From the cell containing the given text, extract its center point as [x, y] coordinate. 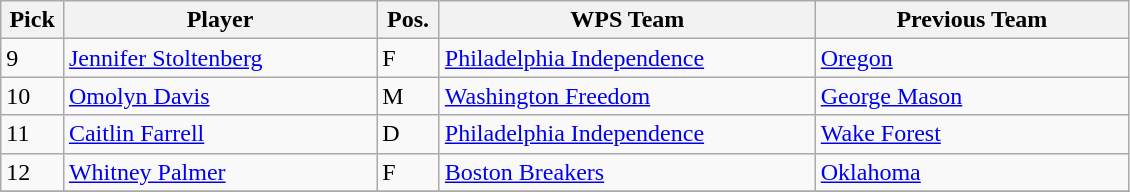
Boston Breakers [627, 172]
M [408, 96]
WPS Team [627, 20]
9 [32, 58]
Omolyn Davis [220, 96]
Pick [32, 20]
Previous Team [972, 20]
Oklahoma [972, 172]
George Mason [972, 96]
Jennifer Stoltenberg [220, 58]
Caitlin Farrell [220, 134]
Whitney Palmer [220, 172]
12 [32, 172]
Oregon [972, 58]
Pos. [408, 20]
Wake Forest [972, 134]
10 [32, 96]
Washington Freedom [627, 96]
Player [220, 20]
11 [32, 134]
D [408, 134]
